Capture the cell that displays the provided text and extract its (X, Y) central coordinate. 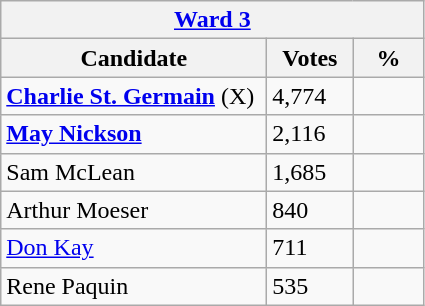
Arthur Moeser (134, 210)
711 (310, 248)
Ward 3 (212, 20)
Don Kay (134, 248)
Votes (310, 58)
2,116 (310, 134)
4,774 (310, 96)
Rene Paquin (134, 286)
Sam McLean (134, 172)
840 (310, 210)
% (388, 58)
May Nickson (134, 134)
Charlie St. Germain (X) (134, 96)
Candidate (134, 58)
535 (310, 286)
1,685 (310, 172)
